Pinpoint the cell where the given text exists, returning its (x, y) midpoint coordinate. 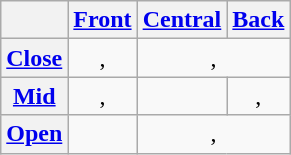
Open (34, 134)
Central (182, 20)
Back (258, 20)
Mid (34, 96)
Front (102, 20)
Close (34, 58)
